Scan for the cell matching the given text and deliver its [X, Y] coordinate at center. 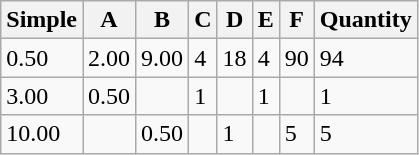
Simple [42, 20]
18 [234, 58]
A [108, 20]
90 [296, 58]
94 [366, 58]
E [266, 20]
3.00 [42, 96]
B [162, 20]
2.00 [108, 58]
D [234, 20]
C [203, 20]
9.00 [162, 58]
Quantity [366, 20]
10.00 [42, 134]
F [296, 20]
